Return the (x, y) coordinate for the center point of the cell that contains the specified text.  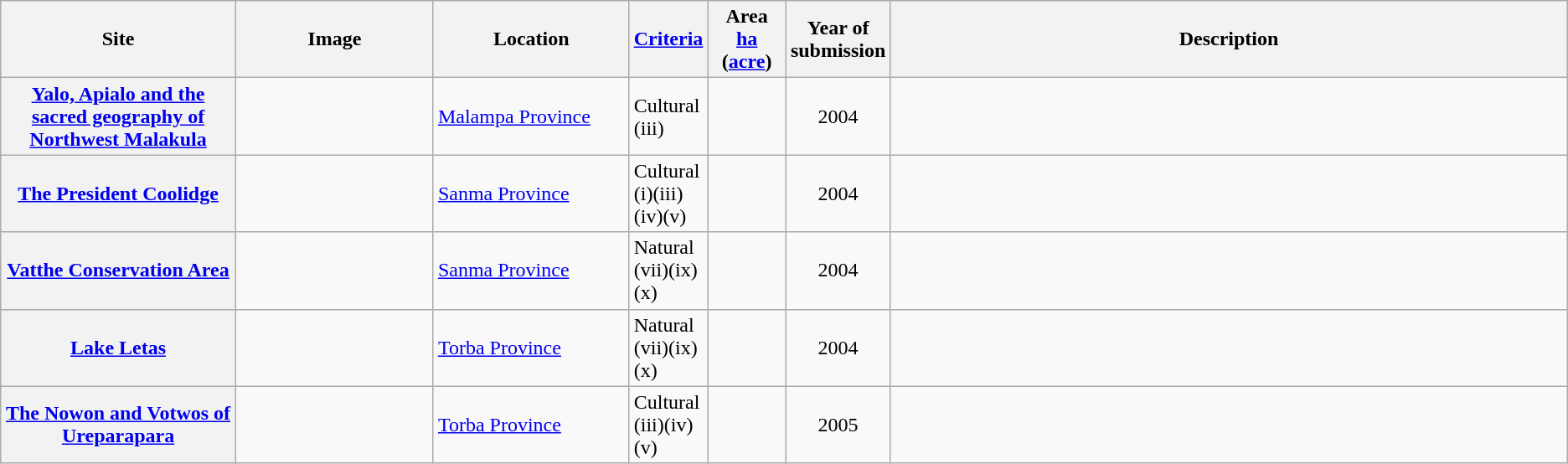
Description (1229, 39)
2005 (838, 425)
Cultural (iii)(iv)(v) (668, 425)
Location (531, 39)
Areaha (acre) (747, 39)
Criteria (668, 39)
Cultural (i)(iii)(iv)(v) (668, 193)
Vatthe Conservation Area (119, 271)
Image (334, 39)
Cultural (iii) (668, 116)
Lake Letas (119, 348)
Site (119, 39)
Year of submission (838, 39)
Malampa Province (531, 116)
The President Coolidge (119, 193)
The Nowon and Votwos of Ureparapara (119, 425)
Yalo, Apialo and the sacred geography of Northwest Malakula (119, 116)
